Identify which cell holds the provided text, then report its (x, y) central coordinate. 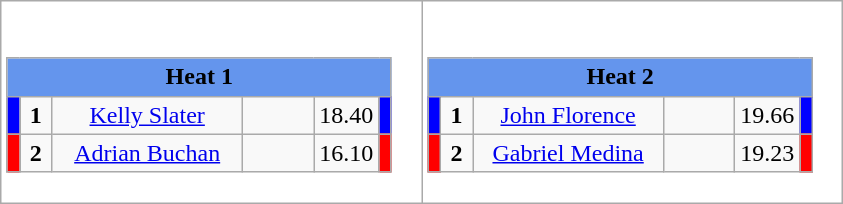
19.66 (768, 115)
18.40 (346, 115)
John Florence (568, 115)
Adrian Buchan (148, 153)
Kelly Slater (148, 115)
19.23 (768, 153)
16.10 (346, 153)
Heat 2 (620, 77)
Heat 2 1 John Florence 19.66 2 Gabriel Medina 19.23 (632, 102)
Gabriel Medina (568, 153)
Heat 1 1 Kelly Slater 18.40 2 Adrian Buchan 16.10 (212, 102)
Heat 1 (199, 77)
